Return [x, y] of the center of cell containing provided text 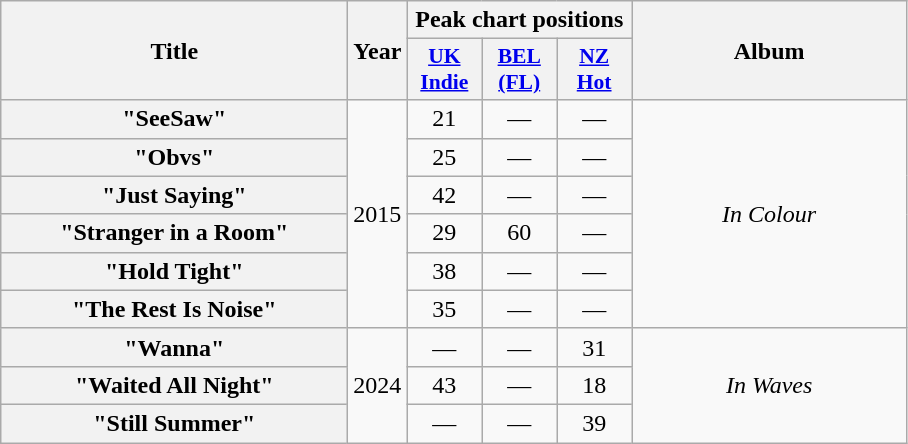
29 [444, 233]
"Still Summer" [174, 423]
UKIndie [444, 70]
42 [444, 195]
"Stranger in a Room" [174, 233]
39 [594, 423]
21 [444, 119]
"SeeSaw" [174, 119]
"Just Saying" [174, 195]
25 [444, 157]
"Obvs" [174, 157]
18 [594, 385]
43 [444, 385]
2024 [378, 385]
60 [520, 233]
38 [444, 271]
NZHot [594, 70]
35 [444, 309]
"Wanna" [174, 347]
Peak chart positions [520, 20]
"Hold Tight" [174, 271]
Year [378, 50]
31 [594, 347]
Title [174, 50]
2015 [378, 214]
"The Rest Is Noise" [174, 309]
In Colour [770, 214]
Album [770, 50]
BEL(FL) [520, 70]
In Waves [770, 385]
"Waited All Night" [174, 385]
